Detect which cell encompasses the target text, then output its (X, Y) center coordinate. 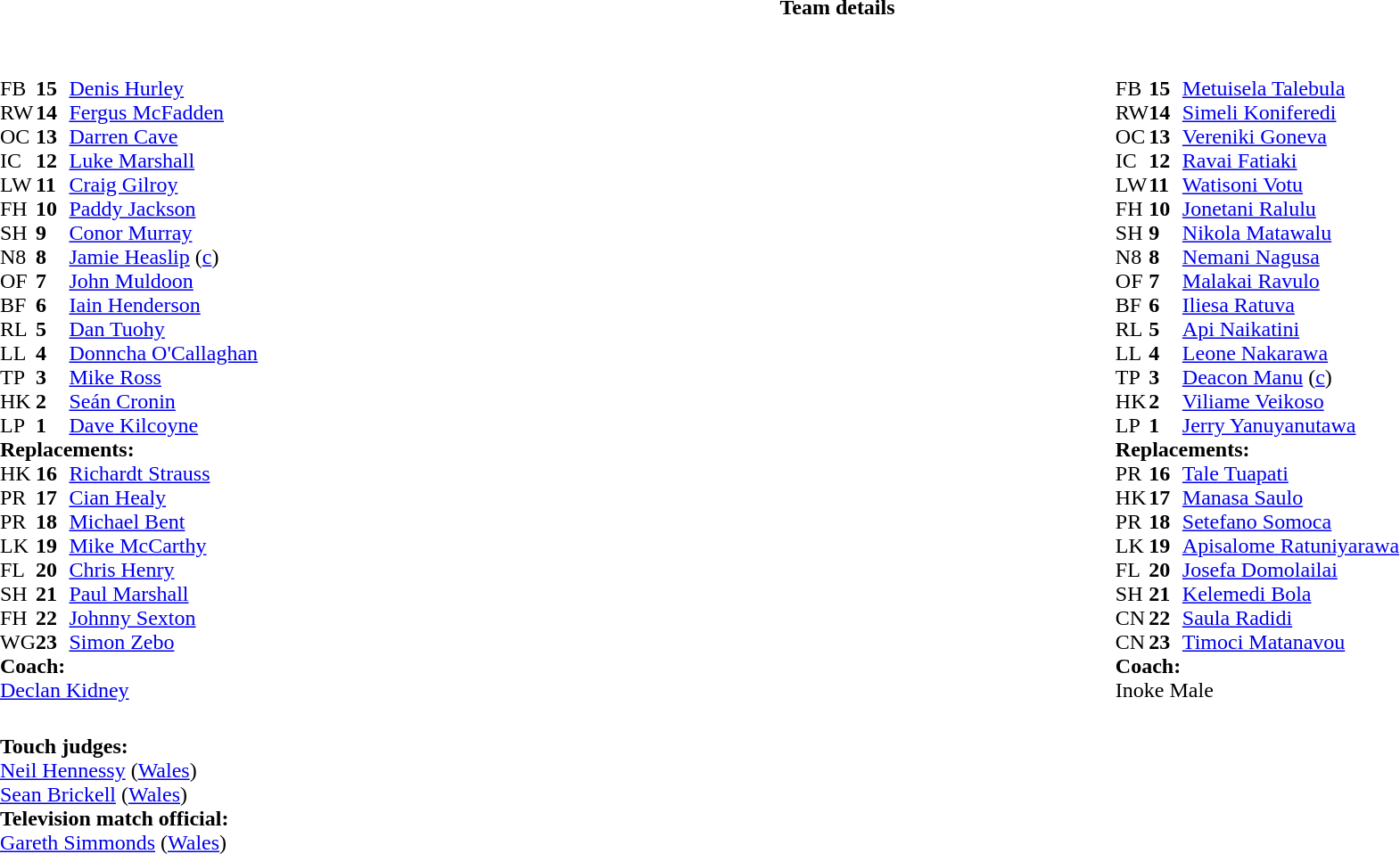
Mike Ross (163, 378)
Iliesa Ratuva (1291, 305)
Josefa Domolailai (1291, 571)
Donncha O'Callaghan (163, 353)
Apisalome Ratuniyarawa (1291, 546)
Deacon Manu (c) (1291, 378)
Saula Radidi (1291, 619)
Cian Healy (163, 497)
Simeli Koniferedi (1291, 112)
Leone Nakarawa (1291, 353)
Timoci Matanavou (1291, 642)
Johnny Sexton (163, 619)
Nikola Matawalu (1291, 234)
Richardt Strauss (163, 474)
Ravai Fatiaki (1291, 160)
Api Naikatini (1291, 330)
Craig Gilroy (163, 185)
Jerry Yanuyanutawa (1291, 426)
Conor Murray (163, 234)
Paddy Jackson (163, 209)
Metuisela Talebula (1291, 89)
Mike McCarthy (163, 546)
Vereniki Goneva (1291, 137)
Declan Kidney (128, 690)
Fergus McFadden (163, 112)
John Muldoon (163, 282)
Chris Henry (163, 571)
Viliame Veikoso (1291, 401)
Manasa Saulo (1291, 497)
Nemani Nagusa (1291, 257)
Darren Cave (163, 137)
WG (18, 642)
Inoke Male (1257, 690)
Iain Henderson (163, 305)
Watisoni Votu (1291, 185)
Jamie Heaslip (c) (163, 257)
Denis Hurley (163, 89)
Simon Zebo (163, 642)
Dave Kilcoyne (163, 426)
Dan Tuohy (163, 330)
Paul Marshall (163, 594)
Setefano Somoca (1291, 522)
Michael Bent (163, 522)
Luke Marshall (163, 160)
Tale Tuapati (1291, 474)
Malakai Ravulo (1291, 282)
Jonetani Ralulu (1291, 209)
Seán Cronin (163, 401)
Kelemedi Bola (1291, 594)
